Identify which cell holds the provided text, then report its (X, Y) central coordinate. 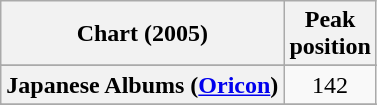
142 (330, 85)
Japanese Albums (Oricon) (142, 85)
Peakposition (330, 34)
Chart (2005) (142, 34)
